Capture the cell that displays the provided text and extract its (X, Y) central coordinate. 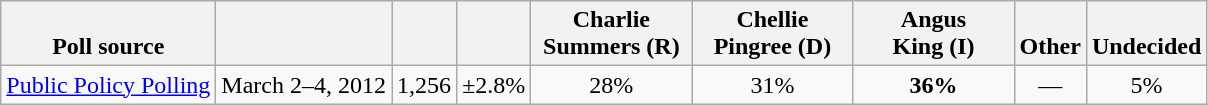
Poll source (108, 34)
Public Policy Polling (108, 85)
— (1050, 85)
5% (1146, 85)
1,256 (424, 85)
36% (934, 85)
ChelliePingree (D) (772, 34)
CharlieSummers (R) (612, 34)
±2.8% (494, 85)
Other (1050, 34)
28% (612, 85)
31% (772, 85)
March 2–4, 2012 (304, 85)
AngusKing (I) (934, 34)
Undecided (1146, 34)
